Identify which cell holds the provided text, then report its [x, y] central coordinate. 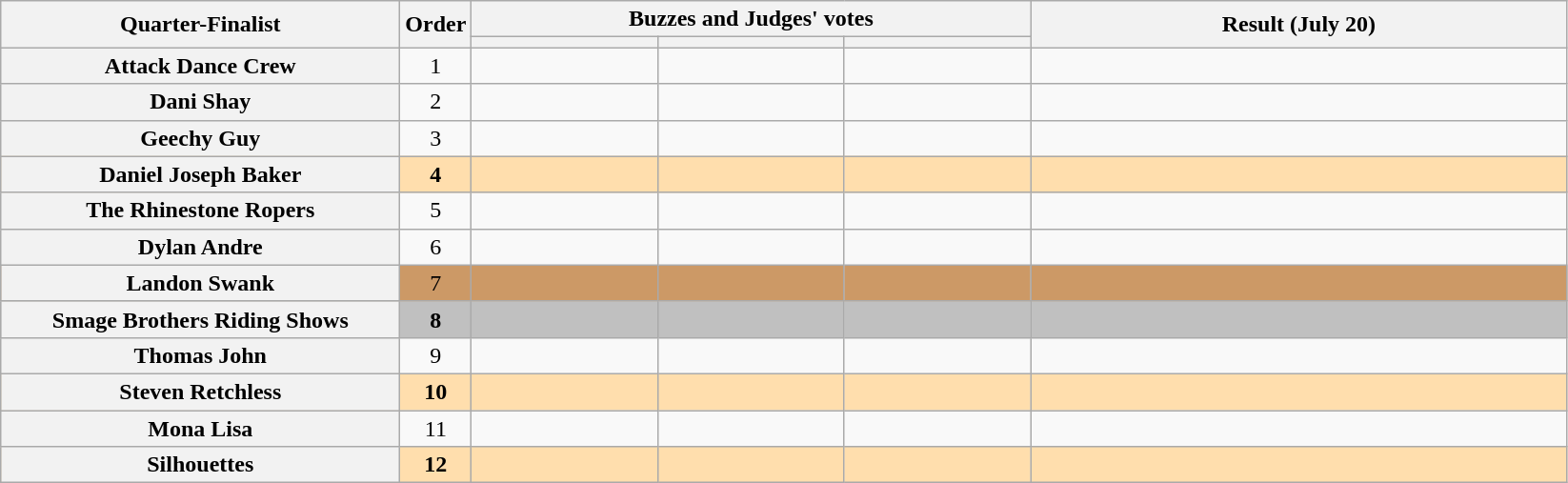
7 [436, 283]
1 [436, 66]
The Rhinestone Ropers [200, 211]
8 [436, 319]
Landon Swank [200, 283]
4 [436, 174]
Attack Dance Crew [200, 66]
2 [436, 102]
11 [436, 428]
3 [436, 138]
Geechy Guy [200, 138]
Thomas John [200, 355]
6 [436, 247]
12 [436, 465]
5 [436, 211]
Result (July 20) [1299, 25]
Quarter-Finalist [200, 25]
9 [436, 355]
Silhouettes [200, 465]
Daniel Joseph Baker [200, 174]
Smage Brothers Riding Shows [200, 319]
Order [436, 25]
10 [436, 392]
Steven Retchless [200, 392]
Mona Lisa [200, 428]
Buzzes and Judges' votes [751, 19]
Dylan Andre [200, 247]
Dani Shay [200, 102]
